Extract the (x, y) coordinate from the center of the cell holding the provided text.  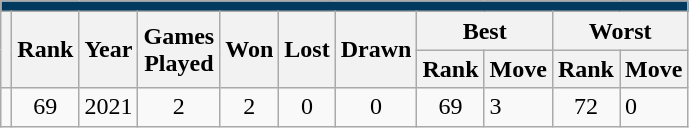
2021 (108, 107)
Year (108, 50)
3 (518, 107)
Lost (307, 50)
GamesPlayed (179, 50)
Won (250, 50)
Drawn (376, 50)
Worst (620, 31)
72 (586, 107)
Best (484, 31)
